Return the [X, Y] coordinate for the center point of the cell that contains the specified text.  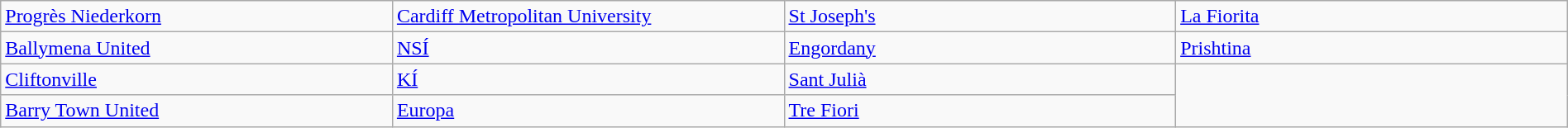
Tre Fiori [980, 111]
KÍ [588, 79]
Europa [588, 111]
Barry Town United [197, 111]
Engordany [980, 48]
Ballymena United [197, 48]
Prishtina [1372, 48]
Cardiff Metropolitan University [588, 17]
St Joseph's [980, 17]
NSÍ [588, 48]
La Fiorita [1372, 17]
Progrès Niederkorn [197, 17]
Sant Julià [980, 79]
Cliftonville [197, 79]
